Determine the [x, y] coordinate at the center of the cell enclosing the given text.  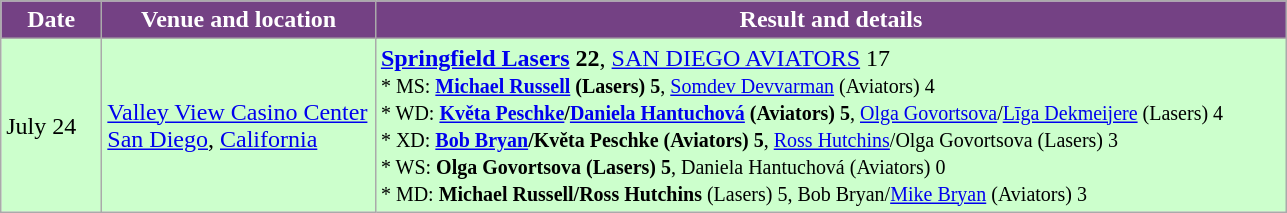
Valley View Casino CenterSan Diego, California [239, 126]
Venue and location [239, 20]
July 24 [52, 126]
Result and details [830, 20]
Date [52, 20]
